Provide the [X, Y] coordinate of the cell's center where the given text is located.  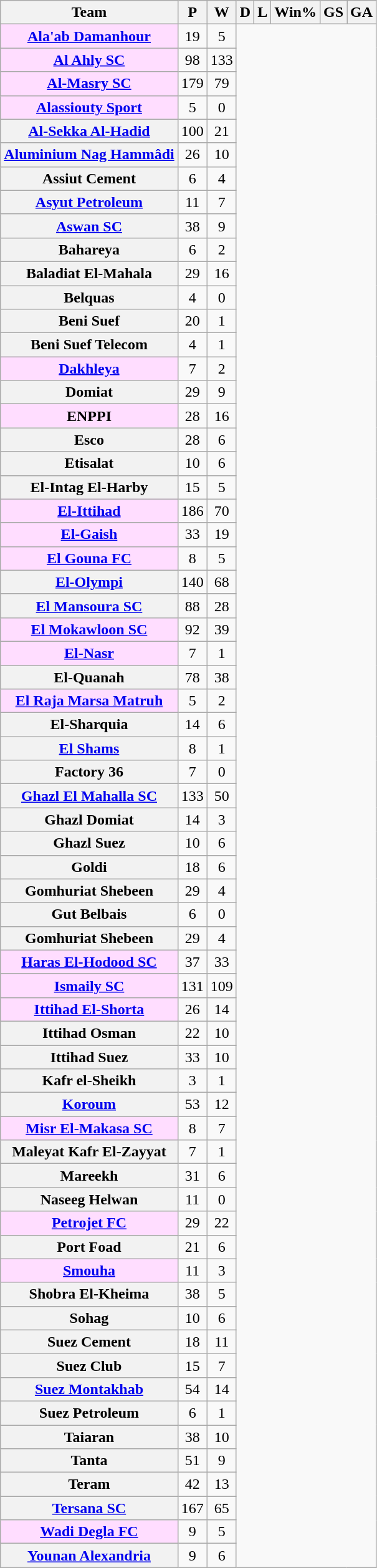
Ittihad Suez [89, 1057]
53 [192, 1105]
El-Nasr [89, 653]
39 [222, 629]
El-Intag El-Harby [89, 487]
El Shams [89, 748]
Bahareya [89, 249]
GA [361, 12]
Team [89, 12]
31 [192, 1176]
Tanta [89, 1461]
37 [192, 962]
El-Gaish [89, 535]
92 [192, 629]
D [245, 12]
Al Ahly SC [89, 60]
Ghazl El Mahalla SC [89, 796]
Suez Petroleum [89, 1413]
Smouha [89, 1270]
Esco [89, 440]
Alassiouty Sport [89, 107]
Haras El-Hodood SC [89, 962]
98 [192, 60]
Naseeg Helwan [89, 1199]
68 [222, 582]
Wadi Degla FC [89, 1532]
186 [192, 511]
Factory 36 [89, 772]
Suez Cement [89, 1342]
Beni Suef Telecom [89, 345]
109 [222, 985]
Al-Sekka Al-Hadid [89, 131]
Tersana SC [89, 1508]
L [263, 12]
W [222, 12]
Ismaily SC [89, 985]
El Raja Marsa Matruh [89, 701]
51 [192, 1461]
Dakhleya [89, 369]
Port Foad [89, 1247]
167 [192, 1508]
179 [192, 84]
Suez Club [89, 1365]
GS [333, 12]
El-Quanah [89, 677]
42 [192, 1484]
50 [222, 796]
Taiaran [89, 1436]
Aluminium Nag Hammâdi [89, 155]
65 [222, 1508]
Assiut Cement [89, 178]
Baladiat El-Mahala [89, 273]
El-Sharquia [89, 725]
Koroum [89, 1105]
78 [192, 677]
Ghazl Domiat [89, 820]
Kafr el-Sheikh [89, 1081]
Petrojet FC [89, 1223]
70 [222, 511]
El-Olympi [89, 582]
131 [192, 985]
Al-Masry SC [89, 84]
P [192, 12]
Gut Belbais [89, 914]
Win% [295, 12]
Younan Alexandria [89, 1556]
79 [222, 84]
Mareekh [89, 1176]
Beni Suef [89, 321]
Belquas [89, 298]
Domiat [89, 392]
Suez Montakhab [89, 1389]
88 [192, 606]
140 [192, 582]
Maleyat Kafr El-Zayyat [89, 1152]
54 [192, 1389]
Goldi [89, 867]
Etisalat [89, 463]
Shobra El-Kheima [89, 1294]
Misr El-Makasa SC [89, 1128]
Ittihad El-Shorta [89, 1009]
Asyut Petroleum [89, 202]
Teram [89, 1484]
Ala'ab Damanhour [89, 36]
El-Ittihad [89, 511]
100 [192, 131]
Aswan SC [89, 226]
ENPPI [89, 416]
20 [192, 321]
Sohag [89, 1318]
El Mansoura SC [89, 606]
Ittihad Osman [89, 1033]
12 [222, 1105]
Ghazl Suez [89, 843]
13 [222, 1484]
El Mokawloon SC [89, 629]
El Gouna FC [89, 558]
